Search for the cell housing the specified text and yield its (x, y) center coordinate. 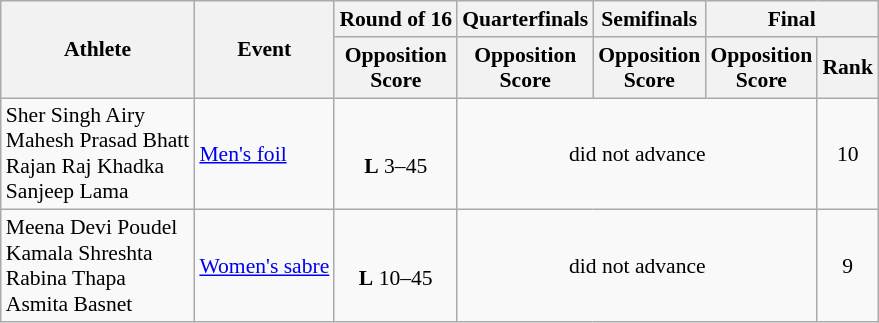
Sher Singh AiryMahesh Prasad BhattRajan Raj KhadkaSanjeep Lama (98, 154)
10 (848, 154)
Round of 16 (396, 19)
L 10–45 (396, 266)
Athlete (98, 50)
Men's foil (264, 154)
Women's sabre (264, 266)
Quarterfinals (525, 19)
L 3–45 (396, 154)
Semifinals (649, 19)
9 (848, 266)
Event (264, 50)
Final (792, 19)
Meena Devi PoudelKamala ShreshtaRabina ThapaAsmita Basnet (98, 266)
Rank (848, 68)
